Locate the cell with the specified text and output its (x, y) center coordinate. 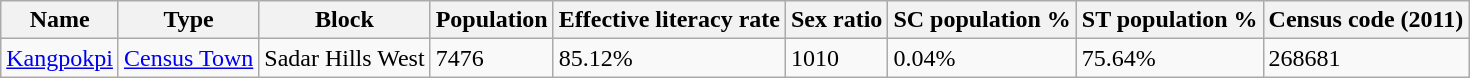
1010 (836, 58)
Population (492, 20)
SC population % (982, 20)
Block (344, 20)
Effective literacy rate (669, 20)
7476 (492, 58)
Kangpokpi (60, 58)
75.64% (1170, 58)
Sex ratio (836, 20)
Name (60, 20)
Census code (2011) (1366, 20)
268681 (1366, 58)
Sadar Hills West (344, 58)
Type (188, 20)
0.04% (982, 58)
Census Town (188, 58)
85.12% (669, 58)
ST population % (1170, 20)
